Search for the cell housing the specified text and yield its [x, y] center coordinate. 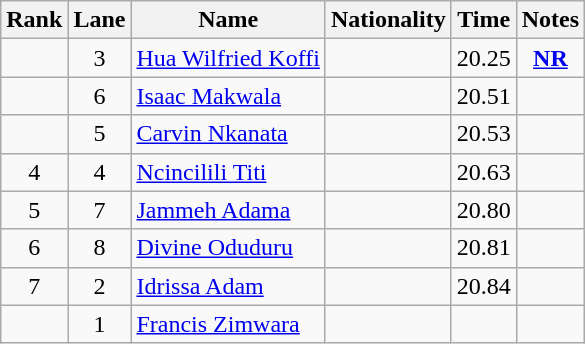
Nationality [388, 20]
20.53 [484, 134]
2 [100, 286]
Time [484, 20]
Hua Wilfried Koffi [228, 58]
8 [100, 248]
Notes [550, 20]
20.84 [484, 286]
1 [100, 324]
Ncincilili Titi [228, 172]
Divine Oduduru [228, 248]
Carvin Nkanata [228, 134]
Lane [100, 20]
3 [100, 58]
NR [550, 58]
20.80 [484, 210]
Name [228, 20]
Jammeh Adama [228, 210]
20.81 [484, 248]
20.25 [484, 58]
Isaac Makwala [228, 96]
20.63 [484, 172]
Rank [34, 20]
20.51 [484, 96]
Francis Zimwara [228, 324]
Idrissa Adam [228, 286]
